Search for the cell housing the specified text and yield its [X, Y] center coordinate. 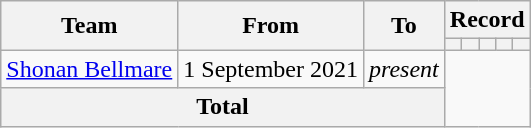
Team [90, 26]
Record [487, 20]
1 September 2021 [271, 69]
present [404, 69]
Total [223, 107]
From [271, 26]
To [404, 26]
Shonan Bellmare [90, 69]
